For the text-containing cell, return its midpoint in [X, Y] coordinate format. 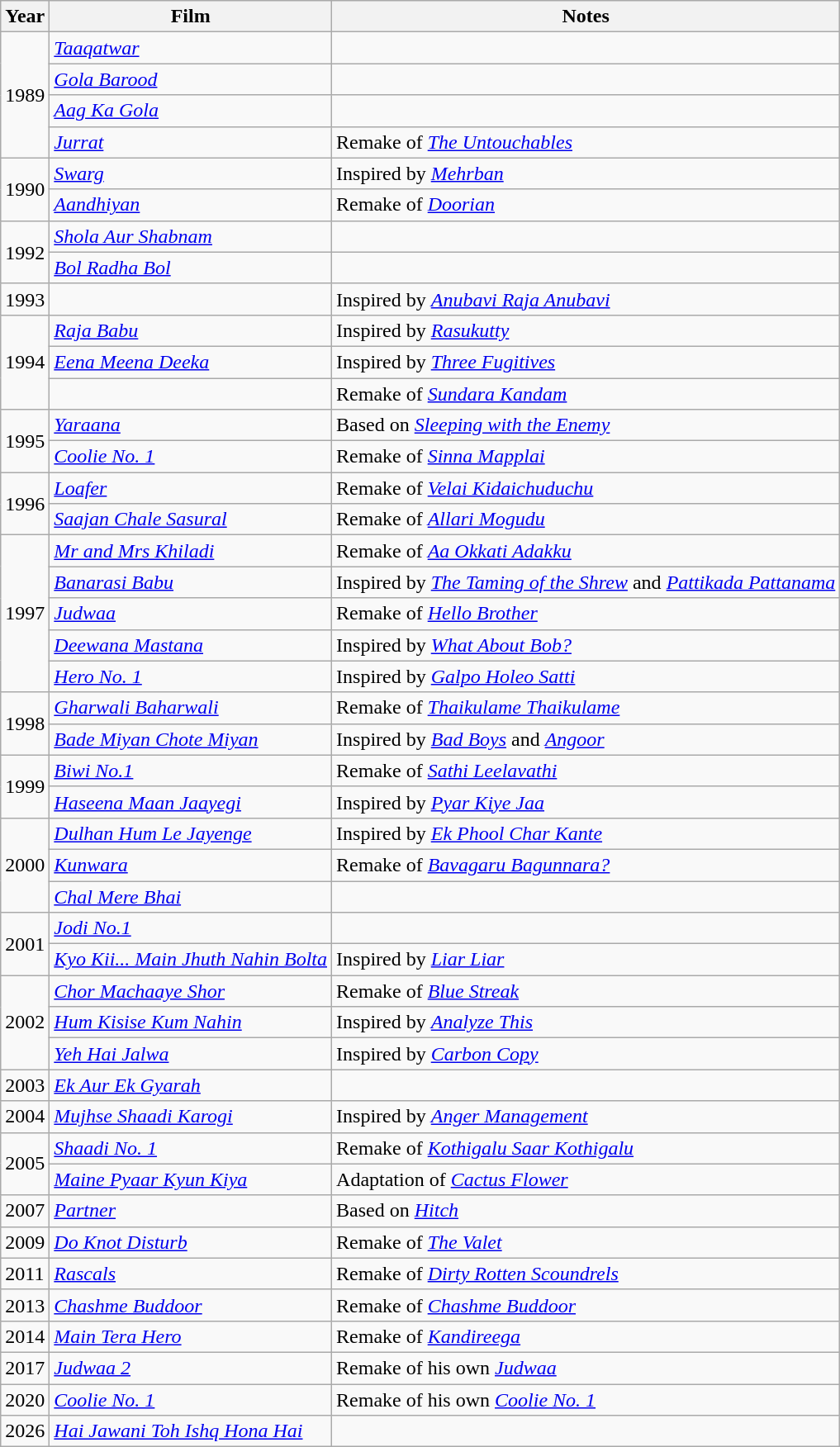
Remake of Velai Kidaichuduchu [586, 488]
Inspired by Rasukutty [586, 330]
Maine Pyaar Kyun Kiya [191, 1179]
Year [25, 17]
Remake of The Untouchables [586, 142]
Yeh Hai Jalwa [191, 1054]
Gola Barood [191, 79]
Kunwara [191, 865]
Inspired by What About Bob? [586, 645]
Inspired by Bad Boys and Angoor [586, 739]
Hero No. 1 [191, 676]
Remake of Kothigalu Saar Kothigalu [586, 1148]
2003 [25, 1085]
Swarg [191, 173]
Inspired by Anubavi Raja Anubavi [586, 299]
Notes [586, 17]
1992 [25, 252]
Remake of Kandireega [586, 1336]
1997 [25, 614]
Inspired by Pyar Kiye Jaa [586, 802]
Main Tera Hero [191, 1336]
2026 [25, 1431]
Remake of Sinna Mapplai [586, 457]
Mujhse Shaadi Karogi [191, 1117]
Bade Miyan Chote Miyan [191, 739]
Kyo Kii... Main Jhuth Nahin Bolta [191, 960]
Chal Mere Bhai [191, 896]
Remake of his own Judwaa [586, 1368]
Remake of Doorian [586, 205]
1996 [25, 504]
Dulhan Hum Le Jayenge [191, 833]
Inspired by Three Fugitives [586, 362]
Hum Kisise Kum Nahin [191, 1022]
Shaadi No. 1 [191, 1148]
1999 [25, 786]
2013 [25, 1305]
2009 [25, 1242]
2017 [25, 1368]
1990 [25, 189]
Inspired by Analyze This [586, 1022]
Ek Aur Ek Gyarah [191, 1085]
Adaptation of Cactus Flower [586, 1179]
Taaqatwar [191, 48]
Inspired by Galpo Holeo Satti [586, 676]
Inspired by Liar Liar [586, 960]
Remake of Blue Streak [586, 991]
2004 [25, 1117]
Inspired by Ek Phool Char Kante [586, 833]
Saajan Chale Sasural [191, 519]
Bol Radha Bol [191, 268]
Inspired by Anger Management [586, 1117]
Inspired by Carbon Copy [586, 1054]
2014 [25, 1336]
Remake of his own Coolie No. 1 [586, 1400]
Remake of Bavagaru Bagunnara? [586, 865]
1995 [25, 441]
Deewana Mastana [191, 645]
Jodi No.1 [191, 928]
Remake of Dirty Rotten Scoundrels [586, 1274]
Haseena Maan Jaayegi [191, 802]
Remake of Chashme Buddoor [586, 1305]
Jurrat [191, 142]
Gharwali Baharwali [191, 708]
Loafer [191, 488]
Banarasi Babu [191, 582]
Remake of Allari Mogudu [586, 519]
2000 [25, 865]
Judwaa [191, 614]
Partner [191, 1211]
1998 [25, 723]
Chashme Buddoor [191, 1305]
Remake of Sathi Leelavathi [586, 771]
Based on Hitch [586, 1211]
1994 [25, 362]
2005 [25, 1164]
Shola Aur Shabnam [191, 236]
Inspired by The Taming of the Shrew and Pattikada Pattanama [586, 582]
Based on Sleeping with the Enemy [586, 425]
Eena Meena Deeka [191, 362]
Judwaa 2 [191, 1368]
1989 [25, 95]
Do Knot Disturb [191, 1242]
2007 [25, 1211]
Yaraana [191, 425]
2011 [25, 1274]
Rascals [191, 1274]
Remake of Thaikulame Thaikulame [586, 708]
Mr and Mrs Khiladi [191, 551]
Remake of Sundara Kandam [586, 394]
Aag Ka Gola [191, 111]
2020 [25, 1400]
1993 [25, 299]
Film [191, 17]
Aandhiyan [191, 205]
2002 [25, 1022]
Remake of The Valet [586, 1242]
Raja Babu [191, 330]
Biwi No.1 [191, 771]
Remake of Aa Okkati Adakku [586, 551]
Remake of Hello Brother [586, 614]
Hai Jawani Toh Ishq Hona Hai [191, 1431]
2001 [25, 944]
Inspired by Mehrban [586, 173]
Chor Machaaye Shor [191, 991]
